Locate the cell with the specified text and output its [x, y] center coordinate. 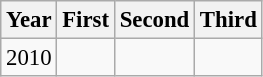
Second [154, 20]
Year [29, 20]
Third [229, 20]
2010 [29, 58]
First [86, 20]
